From the cell containing the given text, extract its center point as (x, y) coordinate. 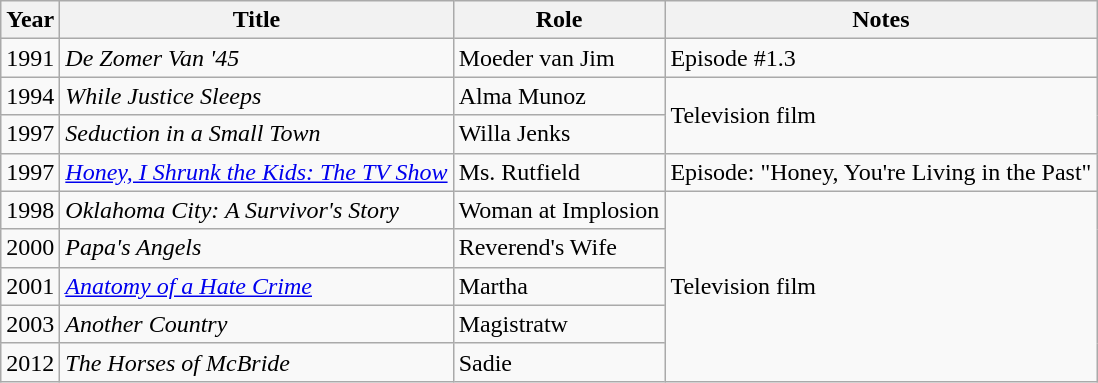
Year (30, 20)
Another Country (256, 324)
Willa Jenks (559, 134)
Magistratw (559, 324)
1998 (30, 210)
Episode #1.3 (881, 58)
Ms. Rutfield (559, 172)
While Justice Sleeps (256, 96)
Moeder van Jim (559, 58)
Martha (559, 286)
Role (559, 20)
Papa's Angels (256, 248)
Seduction in a Small Town (256, 134)
Episode: "Honey, You're Living in the Past" (881, 172)
Honey, I Shrunk the Kids: The TV Show (256, 172)
1991 (30, 58)
1994 (30, 96)
Anatomy of a Hate Crime (256, 286)
2000 (30, 248)
Sadie (559, 362)
The Horses of McBride (256, 362)
2012 (30, 362)
2001 (30, 286)
Title (256, 20)
Woman at Implosion (559, 210)
2003 (30, 324)
Reverend's Wife (559, 248)
Notes (881, 20)
Oklahoma City: A Survivor's Story (256, 210)
Alma Munoz (559, 96)
De Zomer Van '45 (256, 58)
